Capture the cell that displays the provided text and extract its (X, Y) central coordinate. 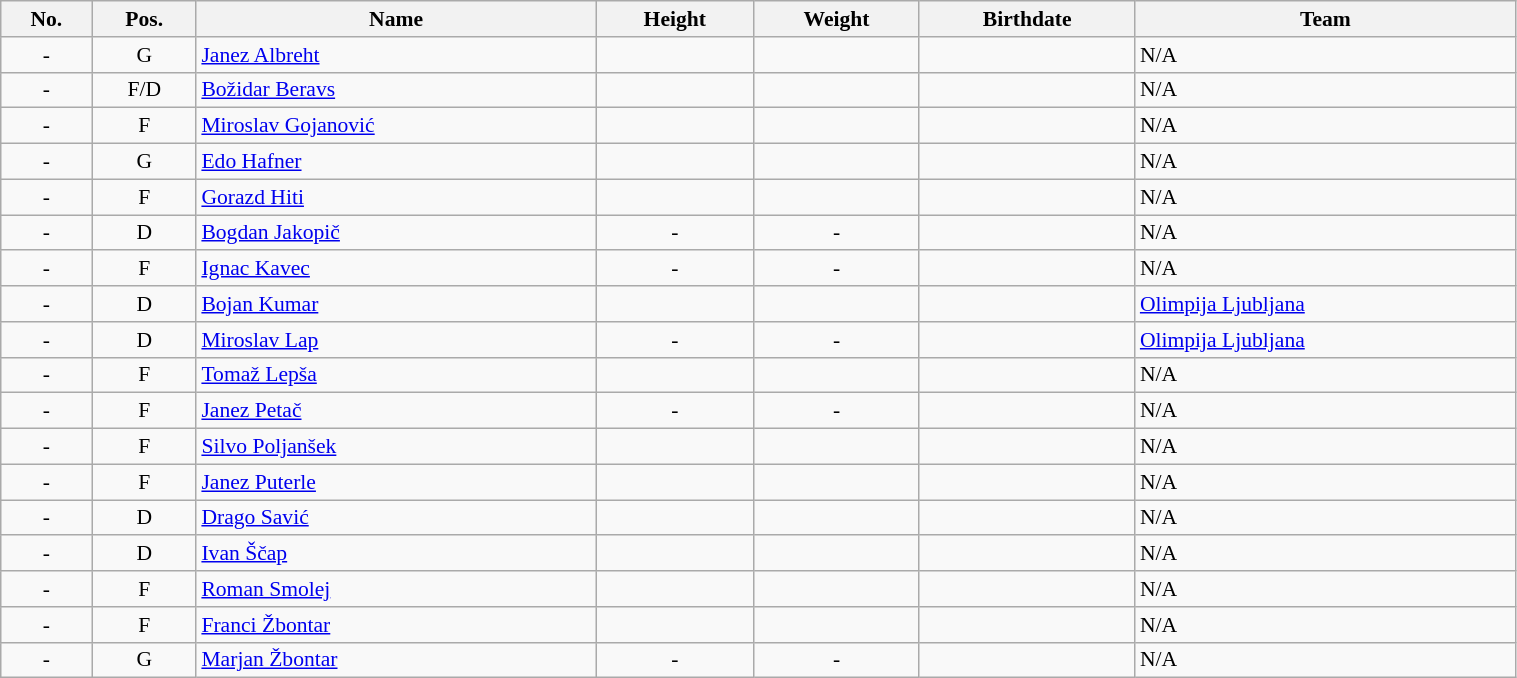
Weight (837, 19)
Team (1326, 19)
Janez Petač (396, 411)
Ivan Ščap (396, 554)
Name (396, 19)
Bogdan Jakopič (396, 233)
Birthdate (1026, 19)
Roman Smolej (396, 589)
F/D (144, 90)
Franci Žbontar (396, 625)
Bojan Kumar (396, 304)
Tomaž Lepša (396, 375)
Miroslav Gojanović (396, 126)
Silvo Poljanšek (396, 447)
Janez Albreht (396, 55)
Gorazd Hiti (396, 197)
Pos. (144, 19)
Marjan Žbontar (396, 660)
Božidar Beravs (396, 90)
Edo Hafner (396, 162)
Height (675, 19)
Janez Puterle (396, 482)
Ignac Kavec (396, 269)
Miroslav Lap (396, 340)
Drago Savić (396, 518)
No. (46, 19)
